Provide the [X, Y] coordinate of the cell's center where the given text is located.  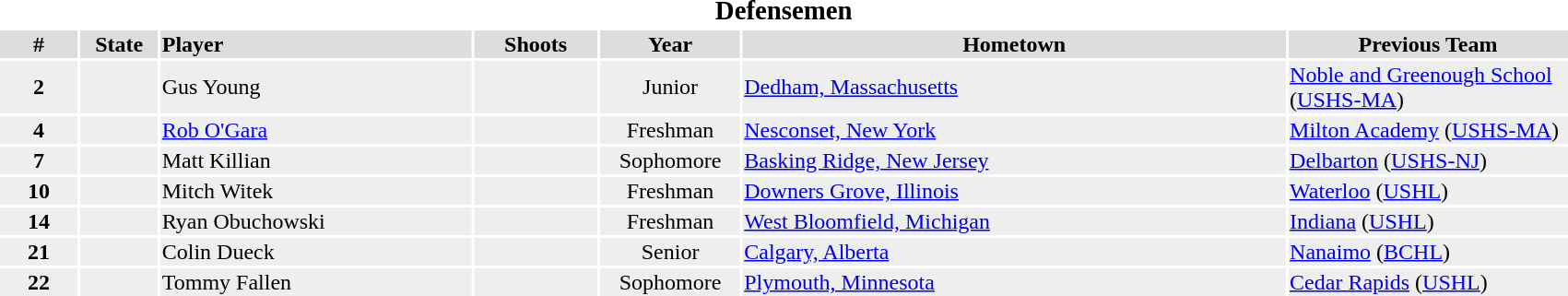
Plymouth, Minnesota [1014, 282]
Year [669, 44]
West Bloomfield, Michigan [1014, 221]
Downers Grove, Illinois [1014, 191]
Rob O'Gara [315, 130]
Milton Academy (USHS-MA) [1429, 130]
Shoots [536, 44]
# [39, 44]
22 [39, 282]
Delbarton (USHS-NJ) [1429, 160]
7 [39, 160]
Waterloo (USHL) [1429, 191]
Tommy Fallen [315, 282]
Calgary, Alberta [1014, 252]
Previous Team [1429, 44]
Senior [669, 252]
14 [39, 221]
2 [39, 87]
Indiana (USHL) [1429, 221]
4 [39, 130]
Nesconset, New York [1014, 130]
Colin Dueck [315, 252]
Noble and Greenough School (USHS-MA) [1429, 87]
Matt Killian [315, 160]
Player [315, 44]
21 [39, 252]
Ryan Obuchowski [315, 221]
Nanaimo (BCHL) [1429, 252]
State [119, 44]
Dedham, Massachusetts [1014, 87]
Junior [669, 87]
Mitch Witek [315, 191]
Basking Ridge, New Jersey [1014, 160]
Cedar Rapids (USHL) [1429, 282]
10 [39, 191]
Hometown [1014, 44]
Gus Young [315, 87]
